Locate the cell with the specified text and output its (x, y) center coordinate. 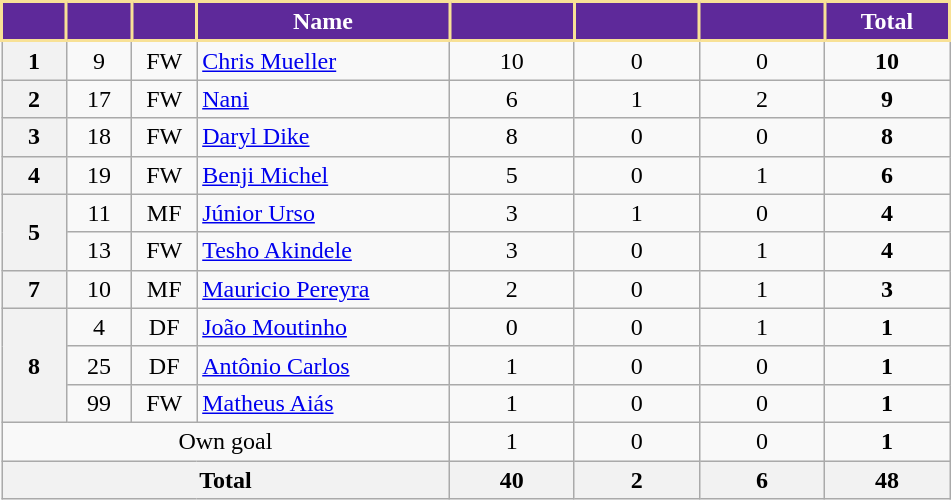
João Moutinho (324, 327)
13 (100, 251)
99 (100, 403)
Name (324, 22)
Nani (324, 99)
Antônio Carlos (324, 365)
7 (34, 289)
25 (100, 365)
11 (100, 213)
19 (100, 175)
48 (886, 479)
17 (100, 99)
Júnior Urso (324, 213)
Matheus Aiás (324, 403)
Own goal (226, 441)
Tesho Akindele (324, 251)
Benji Michel (324, 175)
Chris Mueller (324, 60)
Mauricio Pereyra (324, 289)
40 (512, 479)
18 (100, 137)
Daryl Dike (324, 137)
